Detect which cell encompasses the target text, then output its (x, y) center coordinate. 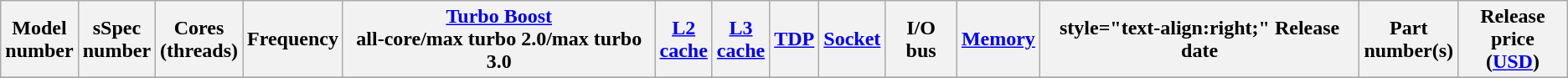
Memory (998, 39)
Turbo Boostall-core/max turbo 2.0/max turbo 3.0 (498, 39)
Modelnumber (39, 39)
Partnumber(s) (1409, 39)
TDP (794, 39)
Socket (853, 39)
Frequency (293, 39)
sSpecnumber (116, 39)
I/O bus (921, 39)
Releaseprice (USD) (1513, 39)
style="text-align:right;" Release date (1199, 39)
Cores(threads) (199, 39)
L3cache (740, 39)
L2cache (683, 39)
